Determine the (X, Y) coordinate at the center of the cell enclosing the given text.  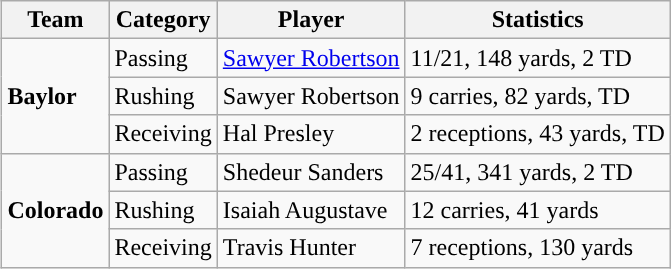
Team (56, 20)
12 carries, 41 yards (538, 210)
Isaiah Augustave (311, 210)
7 receptions, 130 yards (538, 248)
2 receptions, 43 yards, TD (538, 134)
Category (163, 20)
25/41, 341 yards, 2 TD (538, 172)
Baylor (56, 96)
Hal Presley (311, 134)
Player (311, 20)
Travis Hunter (311, 248)
Colorado (56, 210)
Statistics (538, 20)
11/21, 148 yards, 2 TD (538, 58)
Shedeur Sanders (311, 172)
9 carries, 82 yards, TD (538, 96)
